Pinpoint the cell where the given text exists, returning its (X, Y) midpoint coordinate. 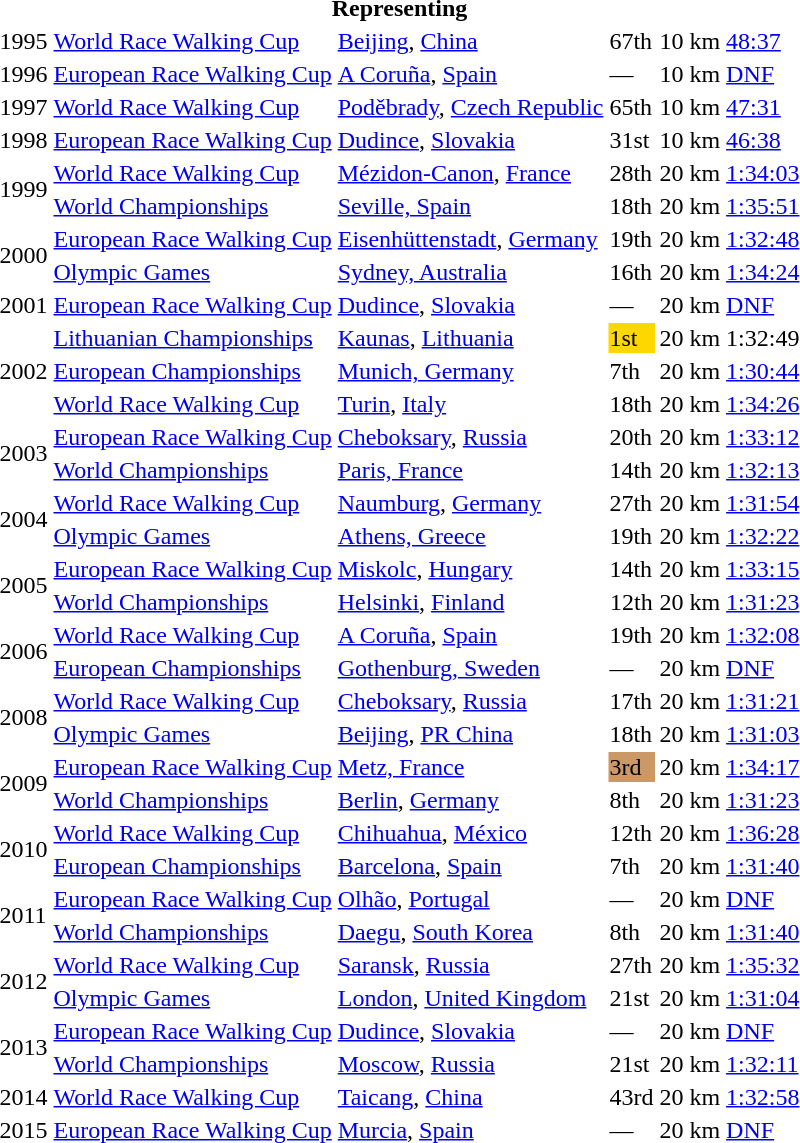
1st (632, 338)
London, United Kingdom (470, 998)
Naumburg, Germany (470, 503)
Chihuahua, México (470, 833)
16th (632, 272)
Helsinki, Finland (470, 602)
Saransk, Russia (470, 965)
67th (632, 41)
20th (632, 437)
31st (632, 140)
Beijing, China (470, 41)
17th (632, 701)
3rd (632, 767)
Metz, France (470, 767)
Kaunas, Lithuania (470, 338)
Mézidon-Canon, France (470, 173)
Moscow, Russia (470, 1064)
Taicang, China (470, 1097)
Olhão, Portugal (470, 899)
65th (632, 107)
Seville, Spain (470, 206)
Turin, Italy (470, 404)
Sydney, Australia (470, 272)
Gothenburg, Sweden (470, 668)
Munich, Germany (470, 371)
Poděbrady, Czech Republic (470, 107)
Miskolc, Hungary (470, 569)
Athens, Greece (470, 536)
Paris, France (470, 470)
43rd (632, 1097)
Berlin, Germany (470, 800)
Lithuanian Championships (192, 338)
Beijing, PR China (470, 734)
Eisenhüttenstadt, Germany (470, 239)
28th (632, 173)
Daegu, South Korea (470, 932)
Barcelona, Spain (470, 866)
